Pinpoint the cell where the given text exists, returning its [x, y] midpoint coordinate. 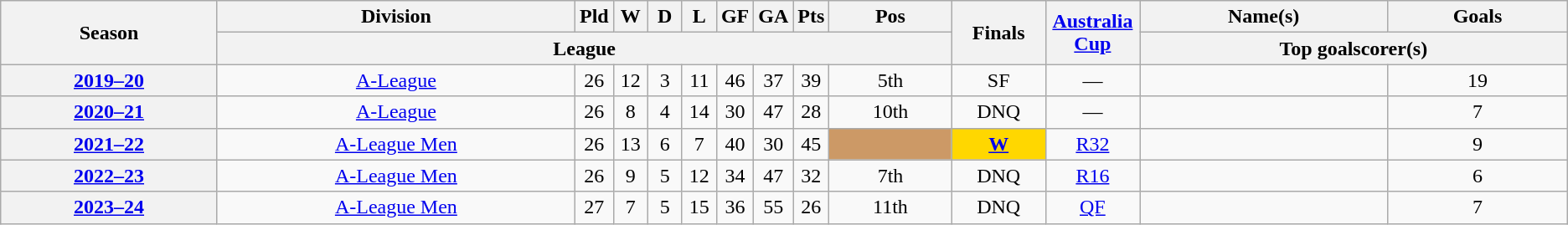
2023–24 [109, 207]
32 [811, 176]
GF [735, 17]
36 [735, 207]
39 [811, 80]
34 [735, 176]
7th [890, 176]
2022–23 [109, 176]
Division [395, 17]
2021–22 [109, 144]
Finals [998, 33]
2019–20 [109, 80]
Pts [811, 17]
SF [998, 80]
Pos [890, 17]
League [585, 49]
11th [890, 207]
15 [699, 207]
L [699, 17]
GA [774, 17]
Top goalscorer(s) [1354, 49]
2020–21 [109, 112]
8 [630, 112]
27 [594, 207]
R32 [1092, 144]
55 [774, 207]
46 [735, 80]
28 [811, 112]
19 [1478, 80]
11 [699, 80]
R16 [1092, 176]
13 [630, 144]
5th [890, 80]
Pld [594, 17]
14 [699, 112]
37 [774, 80]
Name(s) [1263, 17]
D [665, 17]
4 [665, 112]
40 [735, 144]
Goals [1478, 17]
45 [811, 144]
QF [1092, 207]
Season [109, 33]
10th [890, 112]
Australia Cup [1092, 33]
3 [665, 80]
